Find where the given text appears and provide that cell's center as [x, y] coordinate. 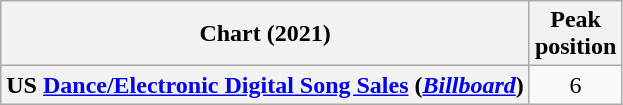
Chart (2021) [266, 34]
6 [575, 85]
US Dance/Electronic Digital Song Sales (Billboard) [266, 85]
Peakposition [575, 34]
